Locate the cell with the specified text and output its [X, Y] center coordinate. 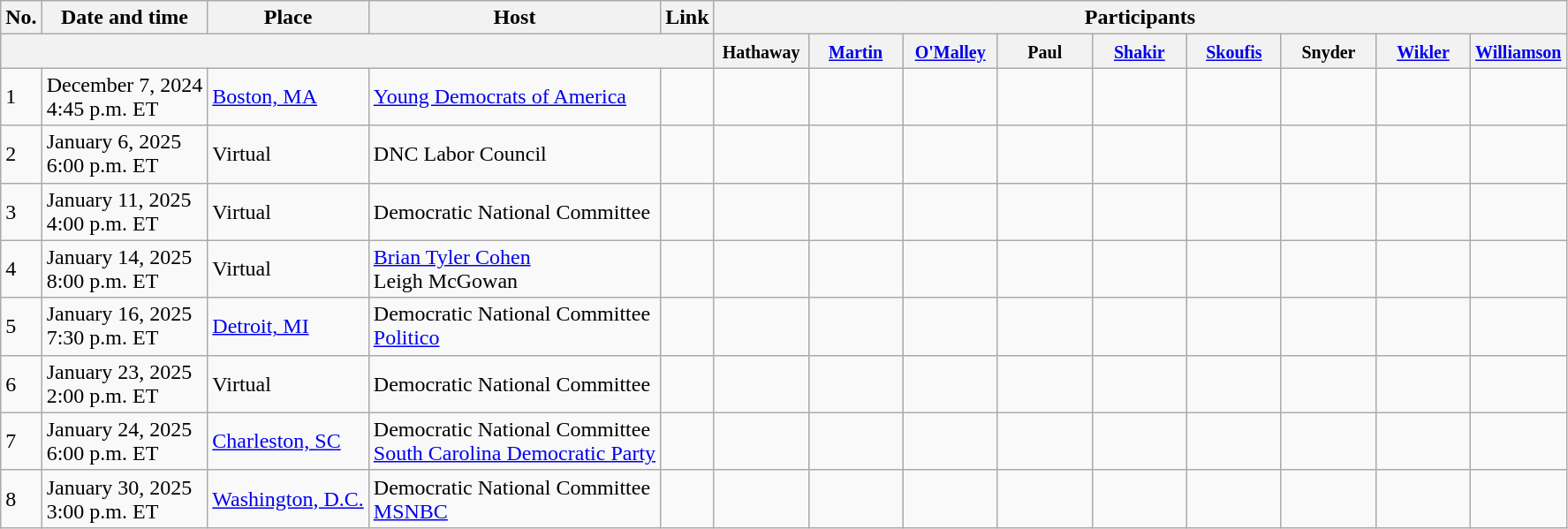
December 7, 20244:45 p.m. ET [125, 97]
Brian Tyler CohenLeigh McGowan [514, 268]
Martin [855, 51]
Place [288, 18]
2 [21, 154]
Williamson [1519, 51]
Participants [1140, 18]
DNC Labor Council [514, 154]
January 6, 20256:00 p.m. ET [125, 154]
Young Democrats of America [514, 97]
1 [21, 97]
O'Malley [951, 51]
4 [21, 268]
January 16, 20257:30 p.m. ET [125, 327]
January 23, 20252:00 p.m. ET [125, 383]
Detroit, MI [288, 327]
Link [687, 18]
January 24, 20256:00 p.m. ET [125, 442]
Hathaway [761, 51]
6 [21, 383]
Date and time [125, 18]
3 [21, 212]
Democratic National CommitteeMSNBC [514, 498]
Boston, MA [288, 97]
January 11, 20254:00 p.m. ET [125, 212]
Paul [1044, 51]
Democratic National CommitteeSouth Carolina Democratic Party [514, 442]
Washington, D.C. [288, 498]
January 30, 20253:00 p.m. ET [125, 498]
5 [21, 327]
Democratic National CommitteePolitico [514, 327]
8 [21, 498]
Charleston, SC [288, 442]
Skoufis [1233, 51]
Host [514, 18]
Wikler [1422, 51]
7 [21, 442]
Snyder [1329, 51]
Shakir [1140, 51]
No. [21, 18]
January 14, 20258:00 p.m. ET [125, 268]
